Output the [X, Y] coordinate of the center of the cell containing the given text.  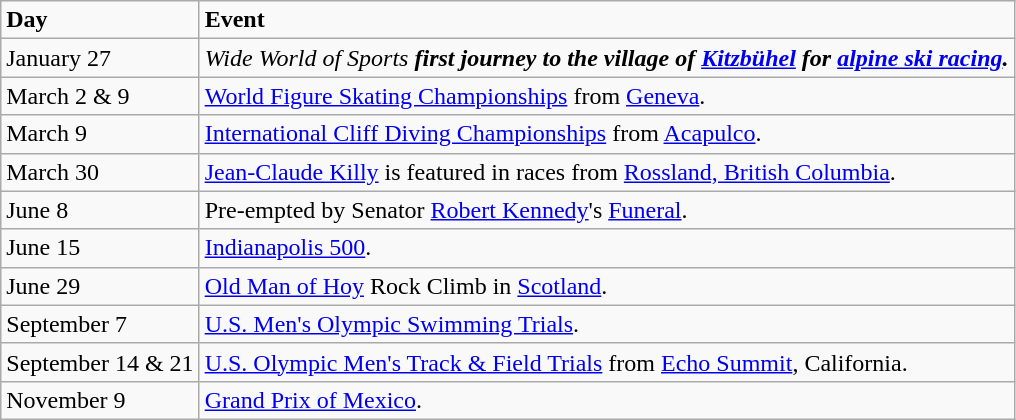
U.S. Olympic Men's Track & Field Trials from Echo Summit, California. [606, 362]
Wide World of Sports first journey to the village of Kitzbühel for alpine ski racing. [606, 58]
Grand Prix of Mexico. [606, 400]
March 9 [100, 134]
World Figure Skating Championships from Geneva. [606, 96]
Indianapolis 500. [606, 248]
June 15 [100, 248]
Event [606, 20]
March 30 [100, 172]
March 2 & 9 [100, 96]
Jean-Claude Killy is featured in races from Rossland, British Columbia. [606, 172]
September 7 [100, 324]
Old Man of Hoy Rock Climb in Scotland. [606, 286]
Pre-empted by Senator Robert Kennedy's Funeral. [606, 210]
June 8 [100, 210]
Day [100, 20]
September 14 & 21 [100, 362]
January 27 [100, 58]
November 9 [100, 400]
June 29 [100, 286]
International Cliff Diving Championships from Acapulco. [606, 134]
U.S. Men's Olympic Swimming Trials. [606, 324]
